Provide the (X, Y) coordinate of the cell's center where the given text is located.  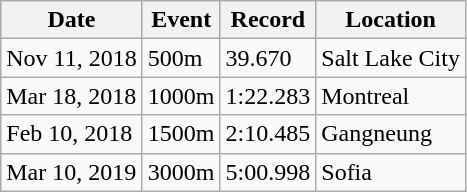
39.670 (268, 58)
Gangneung (391, 134)
Mar 18, 2018 (72, 96)
1:22.283 (268, 96)
Date (72, 20)
Sofia (391, 172)
5:00.998 (268, 172)
Montreal (391, 96)
Record (268, 20)
Mar 10, 2019 (72, 172)
1500m (181, 134)
1000m (181, 96)
3000m (181, 172)
Feb 10, 2018 (72, 134)
Nov 11, 2018 (72, 58)
500m (181, 58)
Location (391, 20)
2:10.485 (268, 134)
Event (181, 20)
Salt Lake City (391, 58)
